For the text-containing cell, return its midpoint in [X, Y] coordinate format. 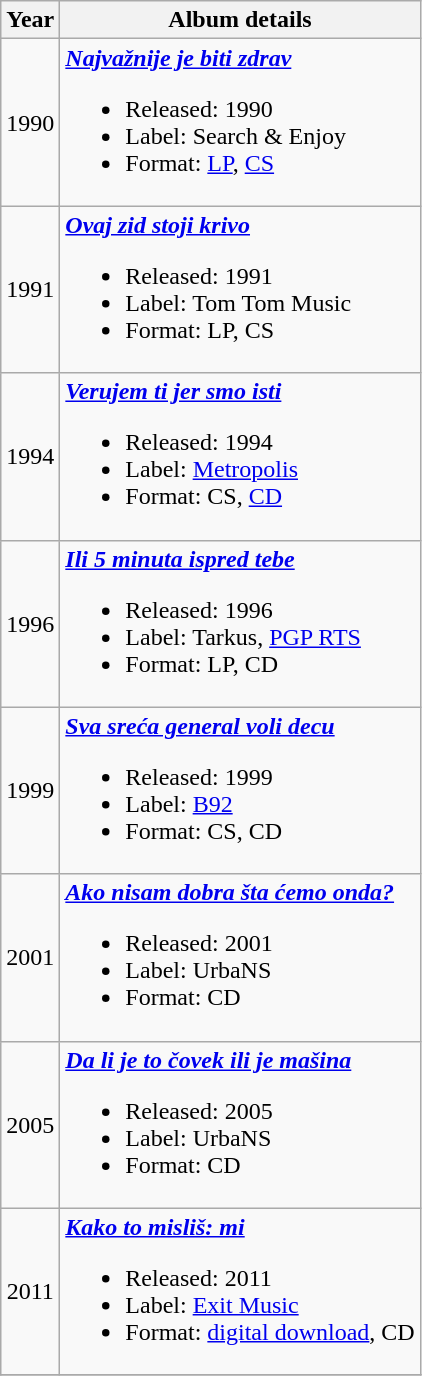
1990 [30, 122]
Ako nisam dobra šta ćemo onda?Released: 2001Label: UrbaNSFormat: CD [240, 958]
Da li je to čovek ili je mašinaReleased: 2005Label: UrbaNSFormat: CD [240, 1124]
Ili 5 minuta ispred tebeReleased: 1996Label: Tarkus, PGP RTSFormat: LP, CD [240, 624]
2011 [30, 1292]
1996 [30, 624]
Sva sreća general voli decuReleased: 1999Label: B92Format: CS, CD [240, 790]
Ovaj zid stoji krivoReleased: 1991Label: Tom Tom MusicFormat: LP, CS [240, 290]
Najvažnije je biti zdravReleased: 1990Label: Search & EnjoyFormat: LP, CS [240, 122]
1991 [30, 290]
Album details [240, 20]
2005 [30, 1124]
1999 [30, 790]
2001 [30, 958]
Kako to misliš: miReleased: 2011Label: Exit MusicFormat: digital download, CD [240, 1292]
Year [30, 20]
Verujem ti jer smo istiReleased: 1994Label: MetropolisFormat: CS, CD [240, 456]
1994 [30, 456]
